Scan for the cell matching the given text and deliver its [x, y] coordinate at center. 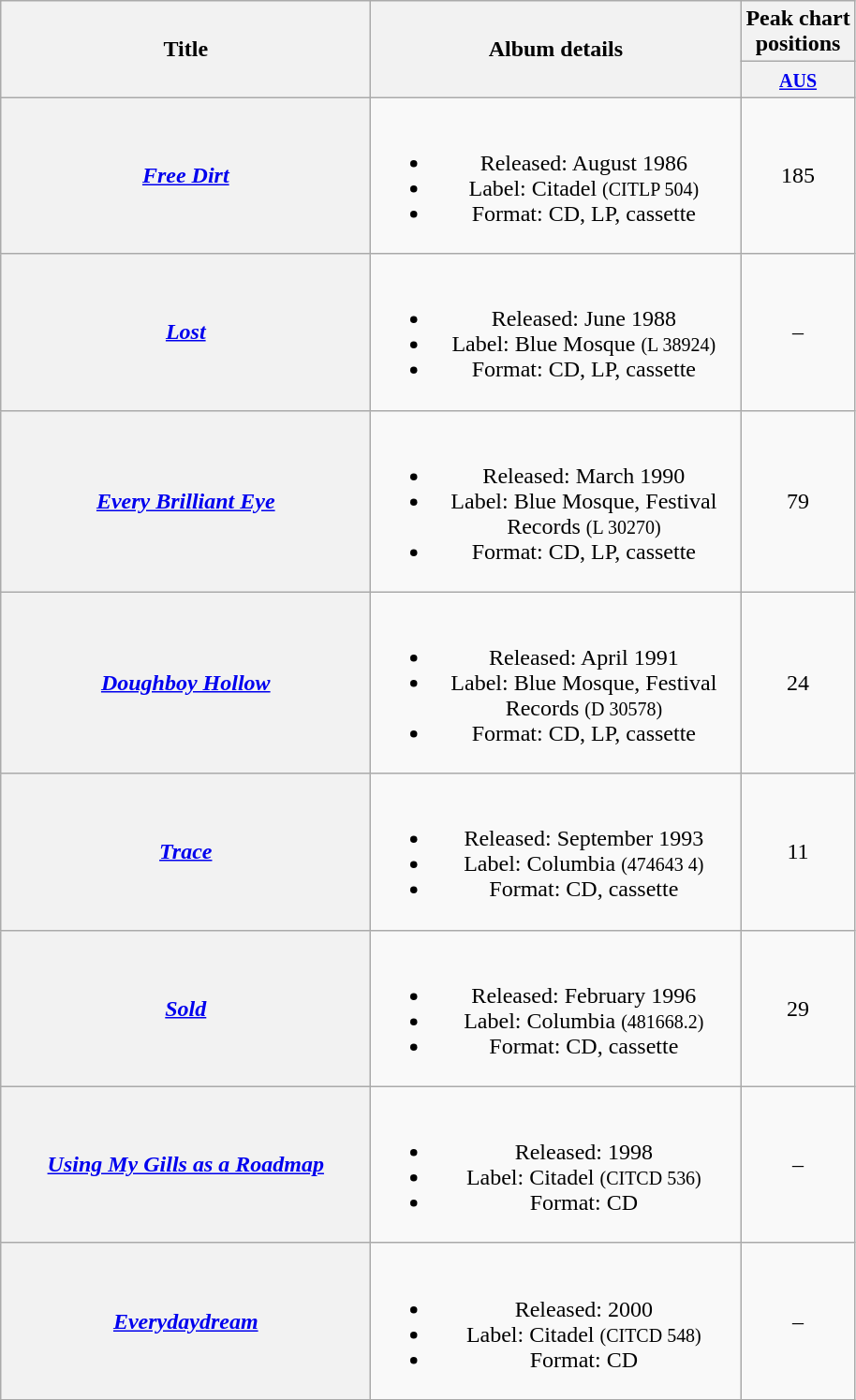
Lost [185, 332]
Sold [185, 1008]
29 [798, 1008]
Released: 1998Label: Citadel (CITCD 536)Format: CD [556, 1165]
Using My Gills as a Roadmap [185, 1165]
Released: August 1986Label: Citadel (CITLP 504)Format: CD, LP, cassette [556, 176]
Every Brilliant Eye [185, 501]
Title [185, 49]
Released: April 1991Label: Blue Mosque, Festival Records (D 30578)Format: CD, LP, cassette [556, 683]
Album details [556, 49]
Released: 2000Label: Citadel (CITCD 548)Format: CD [556, 1320]
Doughboy Hollow [185, 683]
AUS [798, 80]
Released: February 1996Label: Columbia (481668.2)Format: CD, cassette [556, 1008]
11 [798, 852]
Released: September 1993Label: Columbia (474643 4)Format: CD, cassette [556, 852]
Released: June 1988Label: Blue Mosque (L 38924)Format: CD, LP, cassette [556, 332]
Free Dirt [185, 176]
Peak chartpositions [798, 32]
24 [798, 683]
Everydaydream [185, 1320]
79 [798, 501]
Trace [185, 852]
Released: March 1990Label: Blue Mosque, Festival Records (L 30270)Format: CD, LP, cassette [556, 501]
185 [798, 176]
